From the cell containing the given text, extract its center point as [x, y] coordinate. 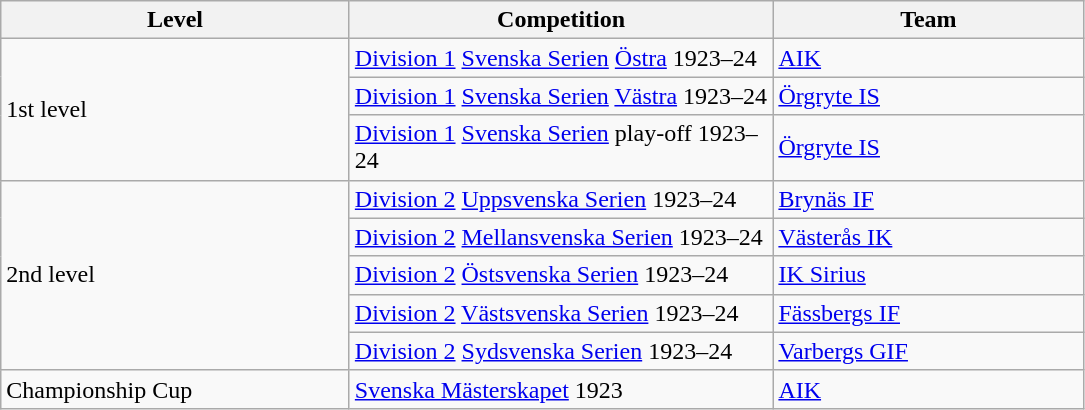
Division 1 Svenska Serien Östra 1923–24 [561, 58]
Fässbergs IF [928, 313]
Division 1 Svenska Serien Västra 1923–24 [561, 96]
Division 2 Uppsvenska Serien 1923–24 [561, 199]
IK Sirius [928, 275]
Svenska Mästerskapet 1923 [561, 389]
Team [928, 20]
Division 2 Västsvenska Serien 1923–24 [561, 313]
Division 1 Svenska Serien play-off 1923–24 [561, 148]
Competition [561, 20]
Västerås IK [928, 237]
Varbergs GIF [928, 351]
Division 2 Östsvenska Serien 1923–24 [561, 275]
2nd level [176, 275]
Brynäs IF [928, 199]
Championship Cup [176, 389]
Division 2 Sydsvenska Serien 1923–24 [561, 351]
1st level [176, 110]
Division 2 Mellansvenska Serien 1923–24 [561, 237]
Level [176, 20]
